Scan for the cell matching the given text and deliver its (x, y) coordinate at center. 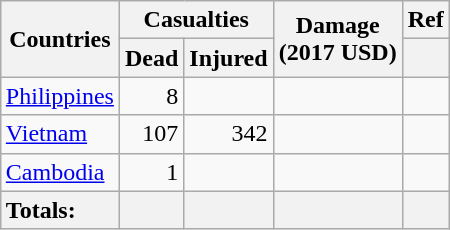
Injured (228, 58)
Dead (151, 58)
342 (228, 134)
Countries (60, 39)
Vietnam (60, 134)
107 (151, 134)
Philippines (60, 96)
Ref (426, 20)
8 (151, 96)
1 (151, 172)
Damage(2017 USD) (338, 39)
Totals: (60, 210)
Casualties (196, 20)
Cambodia (60, 172)
